Determine the (X, Y) coordinate at the center of the cell enclosing the given text.  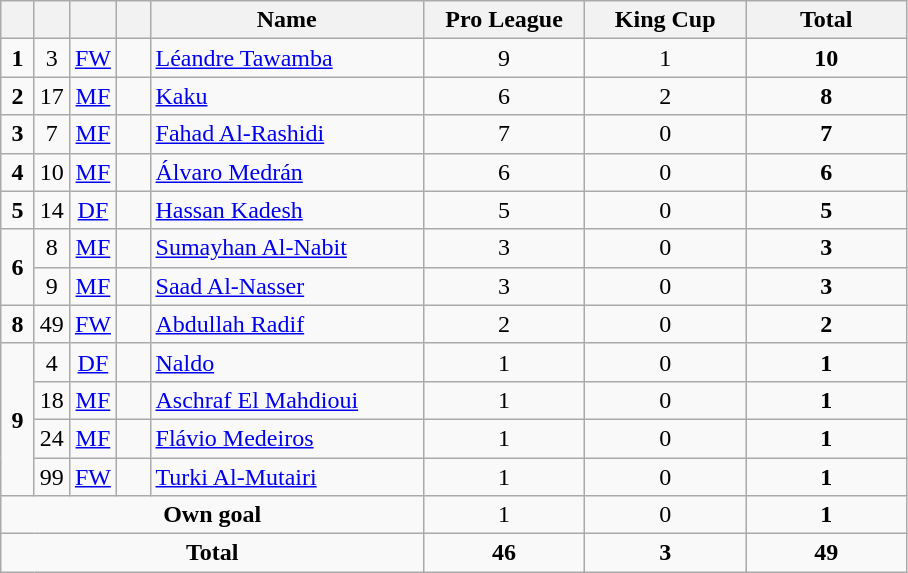
18 (52, 400)
Aschraf El Mahdioui (287, 400)
24 (52, 438)
99 (52, 477)
Fahad Al-Rashidi (287, 134)
Turki Al-Mutairi (287, 477)
Kaku (287, 96)
Álvaro Medrán (287, 172)
17 (52, 96)
King Cup (666, 20)
Own goal (212, 515)
Hassan Kadesh (287, 210)
46 (504, 553)
Saad Al-Nasser (287, 286)
Pro League (504, 20)
Flávio Medeiros (287, 438)
Naldo (287, 362)
Abdullah Radif (287, 324)
14 (52, 210)
Name (287, 20)
Léandre Tawamba (287, 58)
Sumayhan Al-Nabit (287, 248)
